Return the (X, Y) coordinate for the center point of the cell that contains the specified text.  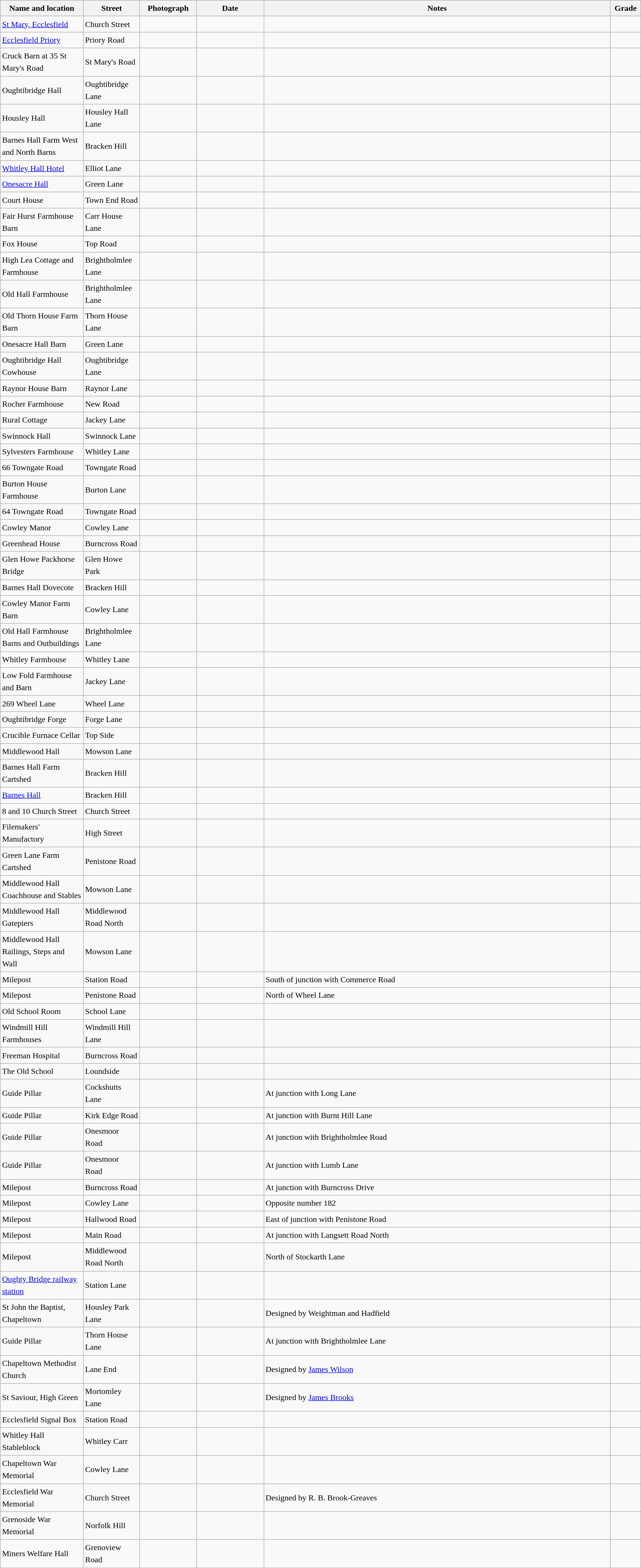
Cowley Manor Farm Barn (42, 610)
Low Fold Farmhouse and Barn (42, 681)
Miners Welfare Hall (42, 1553)
St Saviour, High Green (42, 1397)
Designed by James Brooks (437, 1397)
Barnes Hall (42, 795)
Swinnock Hall (42, 436)
Windmill Hill Farmhouses (42, 1034)
Filemakers' Manufactory (42, 833)
Date (230, 8)
Designed by James Wilson (437, 1370)
Old Hall Farmhouse Barns and Outbuildings (42, 637)
At junction with Brightholmlee Lane (437, 1341)
Onesacre Hall Barn (42, 344)
Grade (626, 8)
Barnes Hall Farm West and North Barns (42, 146)
Grenoside War Memorial (42, 1526)
Barnes Hall Farm Cartshed (42, 773)
Designed by R. B. Brook-Greaves (437, 1497)
Town End Road (112, 200)
Designed by Weightman and Hadfield (437, 1313)
St Mary, Ecclesfield (42, 24)
At junction with Burncross Drive (437, 1187)
Opposite number 182 (437, 1203)
Wheel Lane (112, 704)
Glen Howe Packhorse Bridge (42, 565)
Ecclesfield Signal Box (42, 1420)
Photograph (168, 8)
Notes (437, 8)
High Street (112, 833)
East of junction with Penistone Road (437, 1219)
Elliot Lane (112, 168)
Crucible Furnace Cellar (42, 735)
Top Road (112, 244)
Forge Lane (112, 719)
Chapeltown Methodist Church (42, 1370)
269 Wheel Lane (42, 704)
Norfolk Hill (112, 1526)
Oughtibridge Forge (42, 719)
Ecclesfield War Memorial (42, 1497)
Fair Hurst Farmhouse Barn (42, 222)
64 Towngate Road (42, 512)
Whitley Farmhouse (42, 660)
Priory Road (112, 40)
Court House (42, 200)
Mortomley Lane (112, 1397)
Rural Cottage (42, 420)
At junction with Burnt Hill Lane (437, 1115)
Housley Hall Lane (112, 118)
South of junction with Commerce Road (437, 980)
Carr House Lane (112, 222)
Housley Hall (42, 118)
Swinnock Lane (112, 436)
Housley Park Lane (112, 1313)
Burton House Farmhouse (42, 489)
At junction with Long Lane (437, 1093)
Hallwood Road (112, 1219)
Middlewood Hall (42, 751)
Whitley Hall Stableblock (42, 1441)
Oughty Bridge railway station (42, 1285)
Lane End (112, 1370)
Ecclesfield Priory (42, 40)
Burton Lane (112, 489)
Windmill Hill Lane (112, 1034)
Middlewood Hall Coachhouse and Stables (42, 889)
Top Side (112, 735)
Station Lane (112, 1285)
Whitley Hall Hotel (42, 168)
Oughtibridge Hall Cowhouse (42, 366)
66 Towngate Road (42, 468)
Loundside (112, 1071)
New Road (112, 404)
Middlewood Hall Railings, Steps and Wall (42, 952)
Onesacre Hall (42, 184)
North of Stockarth Lane (437, 1257)
Cockshutts Lane (112, 1093)
Old Hall Farmhouse (42, 294)
School Lane (112, 1011)
Grenoview Road (112, 1553)
Name and location (42, 8)
St John the Baptist, Chapeltown (42, 1313)
St Mary's Road (112, 62)
Green Lane Farm Cartshed (42, 861)
Street (112, 8)
At junction with Langsett Road North (437, 1235)
Sylvesters Farmhouse (42, 452)
At junction with Brightholmlee Road (437, 1137)
Glen Howe Park (112, 565)
North of Wheel Lane (437, 996)
Barnes Hall Dovecote (42, 587)
Main Road (112, 1235)
Raynor Lane (112, 388)
8 and 10 Church Street (42, 811)
Cruck Barn at 35 St Mary's Road (42, 62)
Greenhead House (42, 544)
Freeman Hospital (42, 1055)
Oughtibridge Hall (42, 90)
Whitley Carr (112, 1441)
Middlewood Hall Gatepiers (42, 917)
The Old School (42, 1071)
At junction with Lumb Lane (437, 1165)
Old Thorn House Farm Barn (42, 322)
Cowley Manor (42, 527)
Old School Room (42, 1011)
High Lea Cottage and Farmhouse (42, 266)
Rocher Farmhouse (42, 404)
Kirk Edge Road (112, 1115)
Raynor House Barn (42, 388)
Chapeltown War Memorial (42, 1470)
Fox House (42, 244)
